Pinpoint the cell where the given text exists, returning its (X, Y) midpoint coordinate. 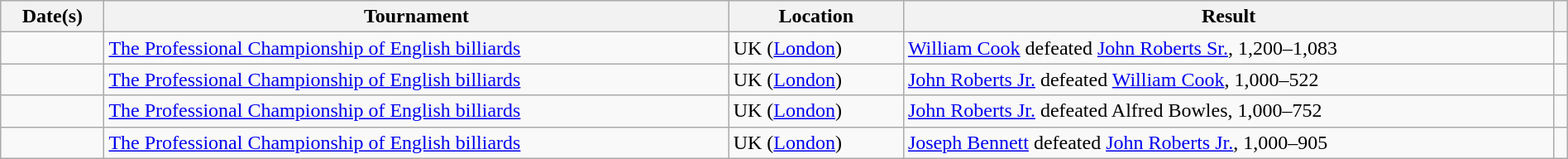
John Roberts Jr. defeated Alfred Bowles, 1,000–752 (1228, 111)
John Roberts Jr. defeated William Cook, 1,000–522 (1228, 79)
William Cook defeated John Roberts Sr., 1,200–1,083 (1228, 48)
Tournament (417, 17)
Location (815, 17)
Date(s) (53, 17)
Joseph Bennett defeated John Roberts Jr., 1,000–905 (1228, 142)
Result (1228, 17)
